Capture the cell that displays the provided text and extract its (x, y) central coordinate. 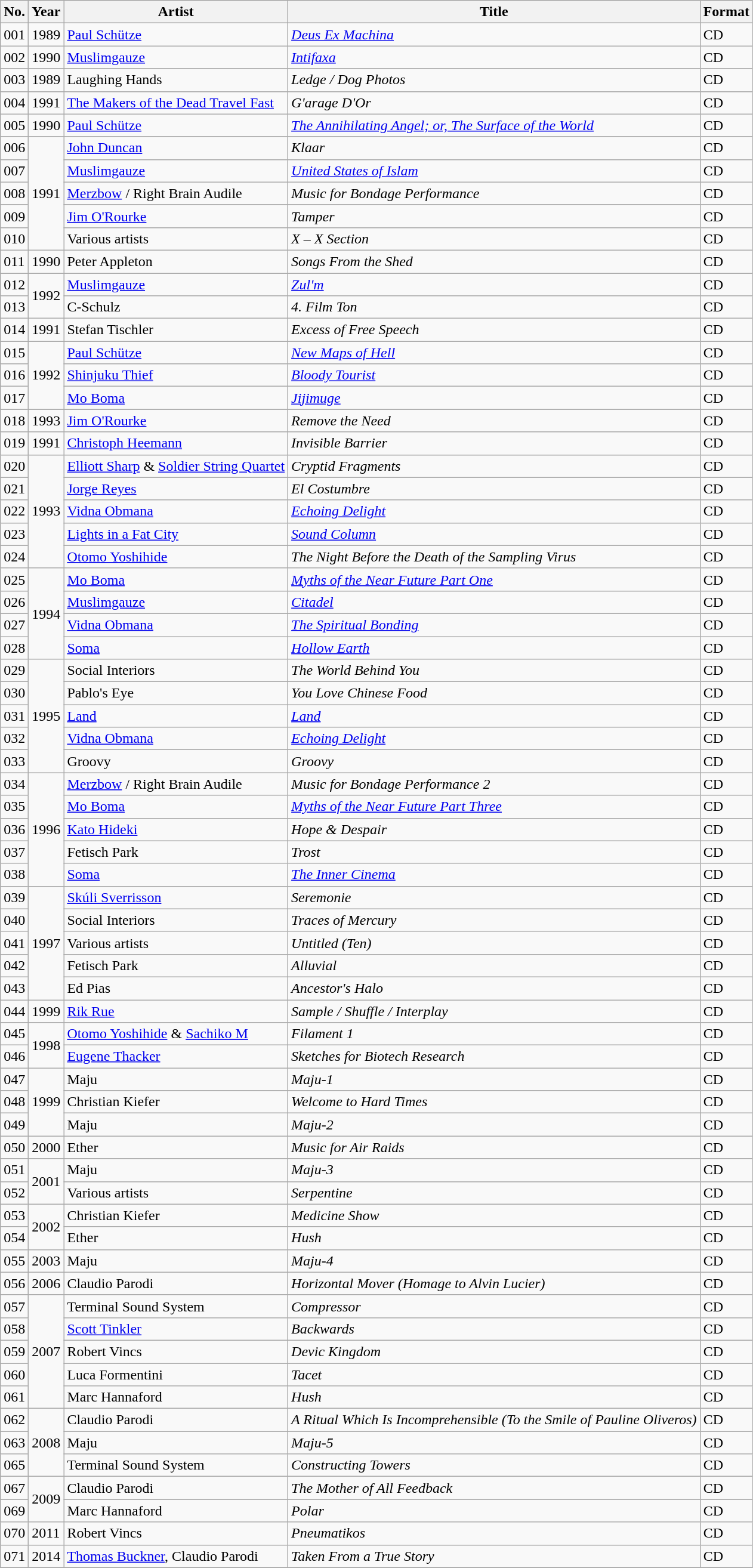
013 (14, 307)
Maju-5 (494, 1443)
Intifaxa (494, 57)
034 (14, 784)
Sound Column (494, 534)
Polar (494, 1511)
063 (14, 1443)
Sample / Shuffle / Interplay (494, 1011)
Filament 1 (494, 1034)
Christoph Heemann (176, 443)
1996 (47, 829)
2008 (47, 1443)
Hope & Despair (494, 829)
Tacet (494, 1374)
You Love Chinese Food (494, 693)
033 (14, 761)
Maju-4 (494, 1261)
057 (14, 1306)
011 (14, 261)
Music for Air Raids (494, 1147)
Invisible Barrier (494, 443)
Maju-3 (494, 1170)
The Night Before the Death of the Sampling Virus (494, 557)
2006 (47, 1283)
009 (14, 216)
Pablo's Eye (176, 693)
The Makers of the Dead Travel Fast (176, 103)
022 (14, 511)
053 (14, 1215)
007 (14, 171)
Stefan Tischler (176, 330)
Untitled (Ten) (494, 943)
Taken From a True Story (494, 1556)
Medicine Show (494, 1215)
Pneumatikos (494, 1533)
017 (14, 398)
065 (14, 1465)
Bloody Tourist (494, 375)
The Inner Cinema (494, 875)
028 (14, 647)
001 (14, 35)
1998 (47, 1045)
056 (14, 1283)
G'arage D'Or (494, 103)
1995 (47, 716)
El Costumbre (494, 489)
035 (14, 807)
Serpentine (494, 1193)
4. Film Ton (494, 307)
059 (14, 1351)
Sketches for Biotech Research (494, 1057)
048 (14, 1102)
Thomas Buckner, Claudio Parodi (176, 1556)
045 (14, 1034)
Scott Tinkler (176, 1329)
060 (14, 1374)
2007 (47, 1351)
2000 (47, 1147)
Myths of the Near Future Part Three (494, 807)
Tamper (494, 216)
Skúli Sverrisson (176, 897)
A Ritual Which Is Incomprehensible (To the Smile of Pauline Oliveros) (494, 1420)
019 (14, 443)
Citadel (494, 602)
Alluvial (494, 965)
Songs From the Shed (494, 261)
Jijimuge (494, 398)
Klaar (494, 148)
038 (14, 875)
2009 (47, 1499)
New Maps of Hell (494, 353)
Remove the Need (494, 421)
The Annihilating Angel; or, The Surface of the World (494, 125)
004 (14, 103)
Ed Pias (176, 988)
024 (14, 557)
Welcome to Hard Times (494, 1102)
Elliott Sharp & Soldier String Quartet (176, 466)
046 (14, 1057)
Seremonie (494, 897)
Myths of the Near Future Part One (494, 579)
041 (14, 943)
021 (14, 489)
Horizontal Mover (Homage to Alvin Lucier) (494, 1283)
Shinjuku Thief (176, 375)
052 (14, 1193)
Trost (494, 852)
Otomo Yoshihide & Sachiko M (176, 1034)
016 (14, 375)
003 (14, 80)
061 (14, 1397)
2002 (47, 1227)
Devic Kingdom (494, 1351)
Jorge Reyes (176, 489)
Music for Bondage Performance 2 (494, 784)
Lights in a Fat City (176, 534)
054 (14, 1238)
Hollow Earth (494, 647)
Cryptid Fragments (494, 466)
Ancestor's Halo (494, 988)
2014 (47, 1556)
C-Schulz (176, 307)
025 (14, 579)
005 (14, 125)
Excess of Free Speech (494, 330)
055 (14, 1261)
X – X Section (494, 239)
029 (14, 671)
Maju-1 (494, 1079)
Otomo Yoshihide (176, 557)
United States of Islam (494, 171)
014 (14, 330)
Format (726, 12)
039 (14, 897)
Zul'm (494, 285)
John Duncan (176, 148)
Luca Formentini (176, 1374)
051 (14, 1170)
006 (14, 148)
027 (14, 625)
2011 (47, 1533)
Rik Rue (176, 1011)
Laughing Hands (176, 80)
Traces of Mercury (494, 920)
Eugene Thacker (176, 1057)
023 (14, 534)
The World Behind You (494, 671)
Backwards (494, 1329)
Deus Ex Machina (494, 35)
2001 (47, 1181)
010 (14, 239)
062 (14, 1420)
071 (14, 1556)
1997 (47, 943)
026 (14, 602)
020 (14, 466)
069 (14, 1511)
032 (14, 739)
044 (14, 1011)
050 (14, 1147)
058 (14, 1329)
The Spiritual Bonding (494, 625)
Maju-2 (494, 1125)
Compressor (494, 1306)
049 (14, 1125)
008 (14, 193)
002 (14, 57)
No. (14, 12)
The Mother of All Feedback (494, 1488)
Artist (176, 12)
040 (14, 920)
042 (14, 965)
Kato Hideki (176, 829)
Peter Appleton (176, 261)
2003 (47, 1261)
070 (14, 1533)
015 (14, 353)
031 (14, 716)
012 (14, 285)
037 (14, 852)
043 (14, 988)
Ledge / Dog Photos (494, 80)
030 (14, 693)
067 (14, 1488)
047 (14, 1079)
Year (47, 12)
018 (14, 421)
Music for Bondage Performance (494, 193)
Title (494, 12)
1994 (47, 613)
Constructing Towers (494, 1465)
036 (14, 829)
